Return the (X, Y) coordinate for the center point of the cell that contains the specified text.  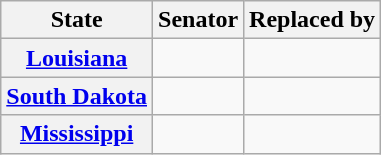
Replaced by (312, 20)
Louisiana (77, 58)
State (77, 20)
Mississippi (77, 134)
Senator (198, 20)
South Dakota (77, 96)
